For the text-containing cell, return its midpoint in (X, Y) coordinate format. 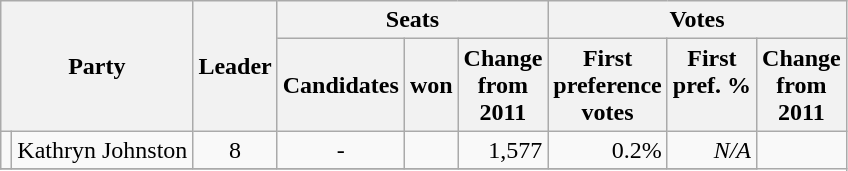
Leader (235, 66)
8 (235, 150)
First pref. % (712, 85)
Seats (412, 20)
Votes (697, 20)
Party (97, 66)
N/A (712, 150)
1,577 (503, 150)
Kathryn Johnston (102, 150)
0.2% (608, 150)
won (431, 85)
Changefrom2011 (503, 85)
- (340, 150)
Candidates (340, 85)
First preference votes (608, 85)
Change from 2011 (802, 85)
